Capture the cell that displays the provided text and extract its [X, Y] central coordinate. 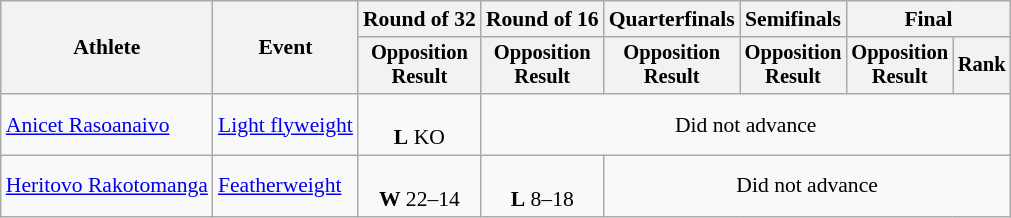
Heritovo Rakotomanga [107, 186]
Quarterfinals [672, 19]
Athlete [107, 48]
Rank [982, 66]
Anicet Rasoanaivo [107, 124]
Round of 16 [542, 19]
Event [286, 48]
L 8–18 [542, 186]
L KO [420, 124]
Final [928, 19]
Featherweight [286, 186]
Round of 32 [420, 19]
Light flyweight [286, 124]
Semifinals [794, 19]
W 22–14 [420, 186]
